Scan for the cell matching the given text and deliver its (x, y) coordinate at center. 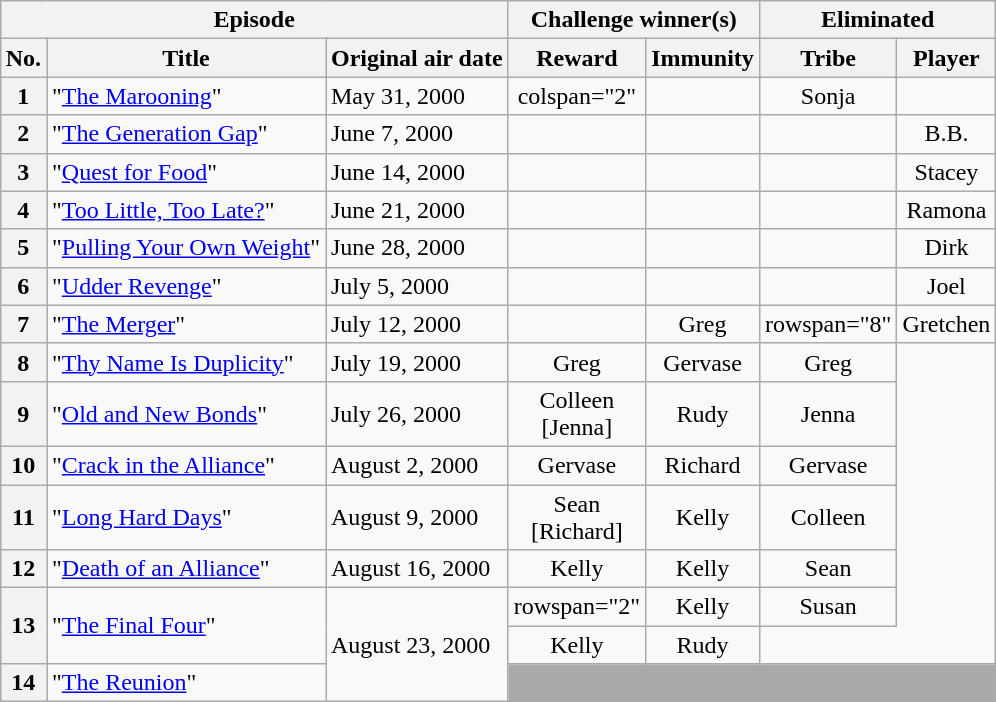
Dirk (946, 248)
"Udder Revenge" (186, 286)
Challenge winner(s) (634, 20)
11 (23, 516)
Colleen (828, 516)
August 9, 2000 (418, 516)
Gretchen (946, 324)
May 31, 2000 (418, 96)
Sonja (828, 96)
August 23, 2000 (418, 645)
4 (23, 210)
2 (23, 134)
Colleen[Jenna] (577, 414)
Sean (828, 569)
colspan="2" (577, 96)
June 21, 2000 (418, 210)
Eliminated (878, 20)
"Quest for Food" (186, 172)
"Death of an Alliance" (186, 569)
Stacey (946, 172)
"The Generation Gap" (186, 134)
Player (946, 58)
"The Final Four" (186, 626)
June 28, 2000 (418, 248)
Original air date (418, 58)
No. (23, 58)
rowspan="2" (577, 607)
10 (23, 465)
"The Merger" (186, 324)
"Thy Name Is Duplicity" (186, 362)
Title (186, 58)
"Long Hard Days" (186, 516)
July 12, 2000 (418, 324)
July 5, 2000 (418, 286)
9 (23, 414)
B.B. (946, 134)
14 (23, 683)
"Crack in the Alliance" (186, 465)
3 (23, 172)
Reward (577, 58)
Richard (703, 465)
"The Marooning" (186, 96)
"The Reunion" (186, 683)
Episode (254, 20)
6 (23, 286)
1 (23, 96)
"Pulling Your Own Weight" (186, 248)
"Old and New Bonds" (186, 414)
June 7, 2000 (418, 134)
5 (23, 248)
Jenna (828, 414)
July 26, 2000 (418, 414)
8 (23, 362)
Ramona (946, 210)
12 (23, 569)
Immunity (703, 58)
7 (23, 324)
Joel (946, 286)
July 19, 2000 (418, 362)
August 2, 2000 (418, 465)
"Too Little, Too Late?" (186, 210)
Sean[Richard] (577, 516)
Susan (828, 607)
Tribe (828, 58)
June 14, 2000 (418, 172)
13 (23, 626)
rowspan="8" (828, 324)
August 16, 2000 (418, 569)
